Identify which cell holds the provided text, then report its (X, Y) central coordinate. 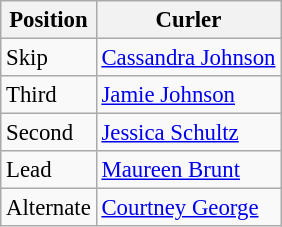
Jessica Schultz (188, 133)
Cassandra Johnson (188, 58)
Second (48, 133)
Maureen Brunt (188, 170)
Jamie Johnson (188, 95)
Skip (48, 58)
Third (48, 95)
Courtney George (188, 208)
Curler (188, 20)
Position (48, 20)
Lead (48, 170)
Alternate (48, 208)
